From the cell containing the given text, extract its center point as (x, y) coordinate. 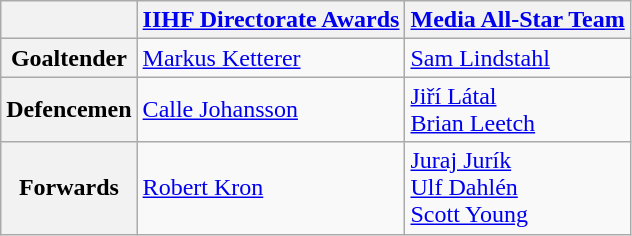
Sam Lindstahl (518, 58)
Goaltender (69, 58)
Calle Johansson (271, 110)
Jiří Látal Brian Leetch (518, 110)
Media All-Star Team (518, 20)
Markus Ketterer (271, 58)
Defencemen (69, 110)
Juraj Jurík Ulf Dahlén Scott Young (518, 188)
IIHF Directorate Awards (271, 20)
Robert Kron (271, 188)
Forwards (69, 188)
